From the cell containing the given text, extract its center point as [X, Y] coordinate. 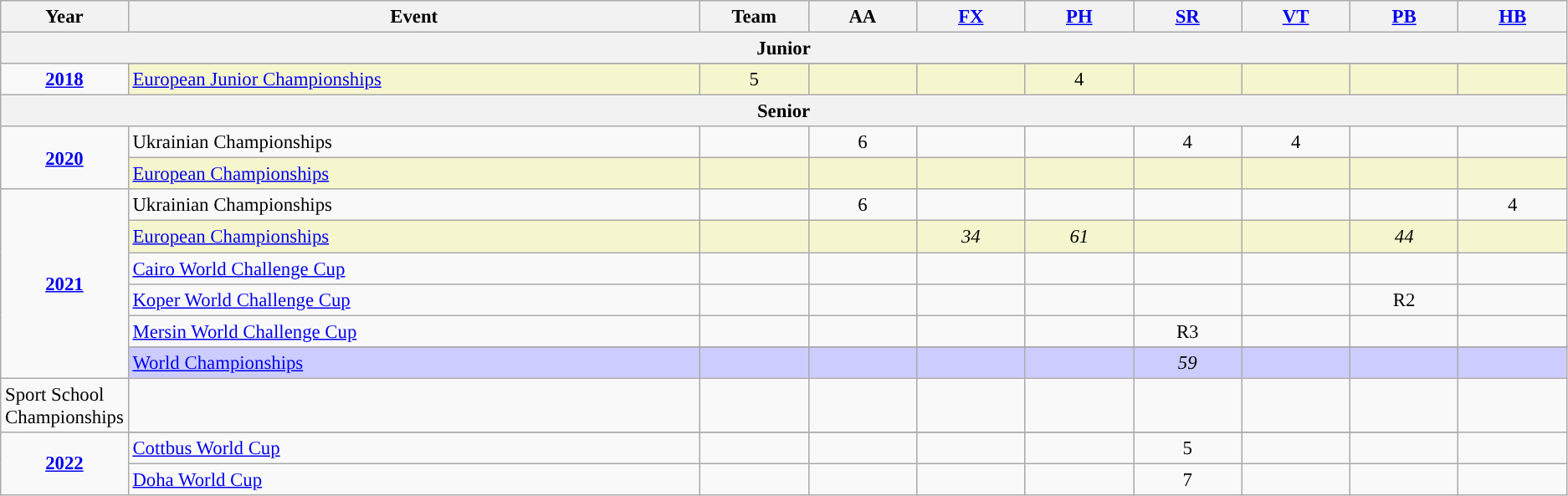
Mersin World Challenge Cup [413, 331]
PH [1079, 17]
European Junior Championships [413, 79]
Senior [784, 111]
SR [1188, 17]
2022 [64, 463]
Sport School Championships [64, 405]
44 [1404, 237]
FX [971, 17]
2018 [64, 79]
Cairo World Challenge Cup [413, 268]
2021 [64, 284]
World Championships [413, 362]
PB [1404, 17]
61 [1079, 237]
HB [1513, 17]
59 [1188, 362]
R2 [1404, 299]
Year [64, 17]
R3 [1188, 331]
Doha World Cup [413, 479]
Team [754, 17]
Junior [784, 49]
2020 [64, 157]
VT [1295, 17]
34 [971, 237]
Event [413, 17]
Koper World Challenge Cup [413, 299]
Cottbus World Cup [413, 448]
7 [1188, 479]
AA [862, 17]
